Return [x, y] of the center of cell containing provided text 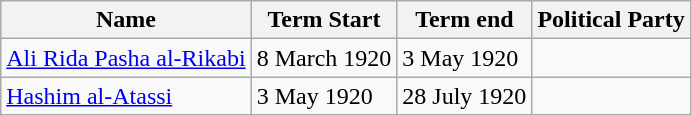
8 March 1920 [324, 58]
Term Start [324, 20]
Hashim al-Atassi [126, 96]
Term end [464, 20]
Ali Rida Pasha al-Rikabi [126, 58]
Name [126, 20]
28 July 1920 [464, 96]
Political Party [611, 20]
